Return the [x, y] coordinate for the center point of the cell that contains the specified text.  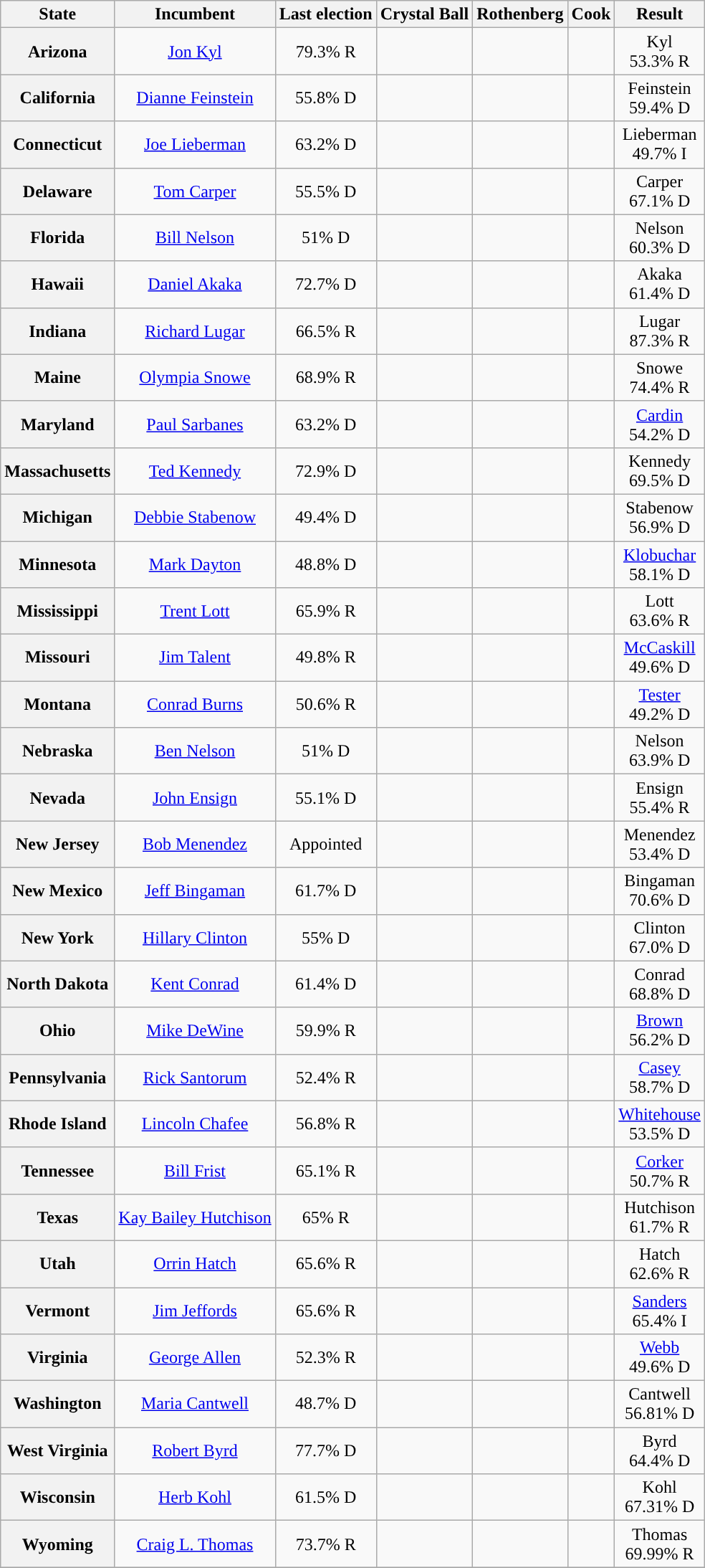
Ohio [57, 1031]
Ensign55.4% R [660, 797]
61.5% D [325, 1497]
56.8% R [325, 1124]
Pennsylvania [57, 1077]
Utah [57, 1263]
Virginia [57, 1358]
Olympia Snowe [195, 377]
72.7% D [325, 284]
Connecticut [57, 145]
Whitehouse53.5% D [660, 1124]
Mississippi [57, 611]
Trent Lott [195, 611]
Result [660, 14]
Kay Bailey Hutchison [195, 1217]
Hawaii [57, 284]
Mark Dayton [195, 564]
Montana [57, 704]
Wyoming [57, 1544]
Kyl53.3% R [660, 52]
79.3% R [325, 52]
55.8% D [325, 98]
West Virginia [57, 1451]
Jeff Bingaman [195, 890]
Tester49.2% D [660, 704]
Lieberman49.7% I [660, 145]
Rothenberg [520, 14]
Tom Carper [195, 191]
Dianne Feinstein [195, 98]
49.8% R [325, 658]
Tennessee [57, 1170]
Bill Frist [195, 1170]
Stabenow56.9% D [660, 518]
Florida [57, 238]
North Dakota [57, 984]
Brown56.2% D [660, 1031]
52.4% R [325, 1077]
Ted Kennedy [195, 470]
Ben Nelson [195, 751]
66.5% R [325, 331]
Nelson60.3% D [660, 238]
Rick Santorum [195, 1077]
Clinton67.0% D [660, 938]
55.1% D [325, 797]
Kent Conrad [195, 984]
Thomas69.99% R [660, 1544]
Daniel Akaka [195, 284]
Webb49.6% D [660, 1358]
Debbie Stabenow [195, 518]
52.3% R [325, 1358]
Minnesota [57, 564]
George Allen [195, 1358]
Hatch62.6% R [660, 1263]
Jim Talent [195, 658]
68.9% R [325, 377]
48.7% D [325, 1404]
Hutchison61.7% R [660, 1217]
Joe Lieberman [195, 145]
Appointed [325, 845]
55% D [325, 938]
California [57, 98]
Hillary Clinton [195, 938]
Michigan [57, 518]
Massachusetts [57, 470]
State [57, 14]
John Ensign [195, 797]
Jon Kyl [195, 52]
72.9% D [325, 470]
McCaskill49.6% D [660, 658]
Byrd64.4% D [660, 1451]
Carper67.1% D [660, 191]
65% R [325, 1217]
Cantwell56.81% D [660, 1404]
Jim Jeffords [195, 1311]
Orrin Hatch [195, 1263]
Craig L. Thomas [195, 1544]
61.7% D [325, 890]
77.7% D [325, 1451]
Rhode Island [57, 1124]
Maine [57, 377]
Herb Kohl [195, 1497]
Crystal Ball [424, 14]
Nebraska [57, 751]
Maryland [57, 424]
65.9% R [325, 611]
Menendez53.4% D [660, 845]
Akaka61.4% D [660, 284]
Lugar87.3% R [660, 331]
Wisconsin [57, 1497]
Sanders65.4% I [660, 1311]
Nelson63.9% D [660, 751]
49.4% D [325, 518]
Mike DeWine [195, 1031]
Last election [325, 14]
Bob Menendez [195, 845]
59.9% R [325, 1031]
Incumbent [195, 14]
Missouri [57, 658]
New Jersey [57, 845]
Corker50.7% R [660, 1170]
Conrad Burns [195, 704]
Klobuchar58.1% D [660, 564]
Vermont [57, 1311]
Robert Byrd [195, 1451]
Delaware [57, 191]
Kohl67.31% D [660, 1497]
Maria Cantwell [195, 1404]
Arizona [57, 52]
Snowe74.4% R [660, 377]
Indiana [57, 331]
Cardin54.2% D [660, 424]
55.5% D [325, 191]
Bill Nelson [195, 238]
48.8% D [325, 564]
Richard Lugar [195, 331]
Bingaman70.6% D [660, 890]
Lott63.6% R [660, 611]
New York [57, 938]
New Mexico [57, 890]
Washington [57, 1404]
Conrad68.8% D [660, 984]
61.4% D [325, 984]
Feinstein59.4% D [660, 98]
Cook [591, 14]
Texas [57, 1217]
65.1% R [325, 1170]
Kennedy69.5% D [660, 470]
50.6% R [325, 704]
Nevada [57, 797]
Paul Sarbanes [195, 424]
73.7% R [325, 1544]
Lincoln Chafee [195, 1124]
Casey58.7% D [660, 1077]
